Output the [X, Y] coordinate of the center of the cell containing the given text.  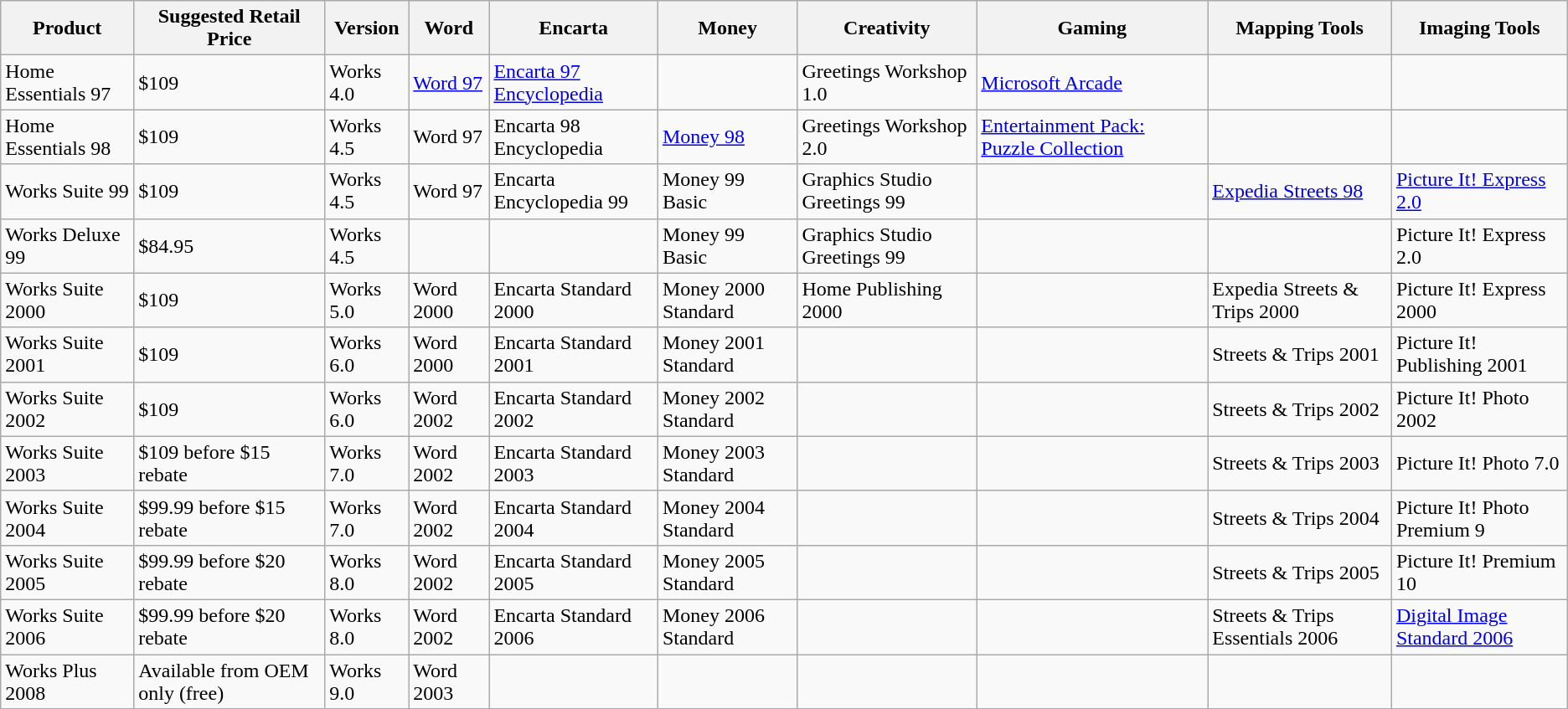
Works Deluxe 99 [67, 246]
Home Publishing 2000 [887, 300]
Works Suite 2002 [67, 408]
Product [67, 28]
Streets & Trips 2001 [1300, 355]
Picture It! Photo 2002 [1479, 408]
Picture It! Publishing 2001 [1479, 355]
Greetings Workshop 2.0 [887, 137]
Greetings Workshop 1.0 [887, 82]
Encarta Standard 2006 [574, 626]
Money [727, 28]
Expedia Streets 98 [1300, 191]
Digital Image Standard 2006 [1479, 626]
Mapping Tools [1300, 28]
Money 2004 Standard [727, 517]
Encarta Standard 2000 [574, 300]
Money 98 [727, 137]
Streets & Trips 2005 [1300, 573]
Works Suite 2000 [67, 300]
Money 2000 Standard [727, 300]
Microsoft Arcade [1092, 82]
Works Suite 99 [67, 191]
Works Suite 2001 [67, 355]
Encarta Encyclopedia 99 [574, 191]
Available from OEM only (free) [230, 681]
Gaming [1092, 28]
Home Essentials 98 [67, 137]
Money 2005 Standard [727, 573]
Home Essentials 97 [67, 82]
Picture It! Premium 10 [1479, 573]
Encarta Standard 2003 [574, 464]
Money 2002 Standard [727, 408]
Entertainment Pack: Puzzle Collection [1092, 137]
Works 5.0 [367, 300]
Works Plus 2008 [67, 681]
Money 2006 Standard [727, 626]
Encarta Standard 2001 [574, 355]
Works Suite 2004 [67, 517]
$109 before $15 rebate [230, 464]
Streets & Trips 2003 [1300, 464]
Expedia Streets & Trips 2000 [1300, 300]
Money 2003 Standard [727, 464]
Picture It! Photo 7.0 [1479, 464]
Encarta Standard 2005 [574, 573]
Creativity [887, 28]
Works Suite 2003 [67, 464]
Suggested Retail Price [230, 28]
$99.99 before $15 rebate [230, 517]
Imaging Tools [1479, 28]
Version [367, 28]
Streets & Trips 2002 [1300, 408]
Works Suite 2005 [67, 573]
Encarta Standard 2002 [574, 408]
Word 2003 [449, 681]
Encarta 97 Encyclopedia [574, 82]
Streets & Trips 2004 [1300, 517]
Word [449, 28]
Works 4.0 [367, 82]
Encarta 98 Encyclopedia [574, 137]
Picture It! Photo Premium 9 [1479, 517]
Streets & Trips Essentials 2006 [1300, 626]
Picture It! Express 2000 [1479, 300]
Encarta Standard 2004 [574, 517]
$84.95 [230, 246]
Money 2001 Standard [727, 355]
Works Suite 2006 [67, 626]
Works 9.0 [367, 681]
Encarta [574, 28]
